Find where the given text appears and provide that cell's center as [x, y] coordinate. 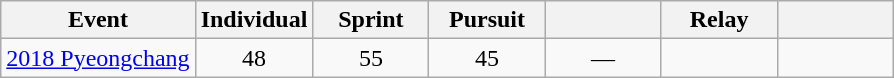
— [603, 58]
Event [98, 20]
Relay [719, 20]
Individual [254, 20]
Pursuit [487, 20]
2018 Pyeongchang [98, 58]
45 [487, 58]
48 [254, 58]
Sprint [371, 20]
55 [371, 58]
